Find where the given text appears and provide that cell's center as (X, Y) coordinate. 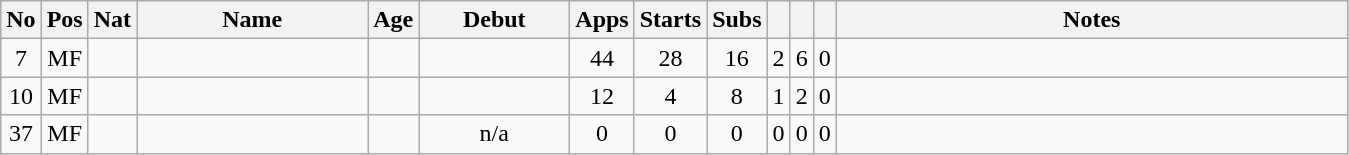
10 (21, 96)
Age (394, 20)
28 (670, 58)
8 (737, 96)
Apps (602, 20)
Starts (670, 20)
Name (252, 20)
12 (602, 96)
4 (670, 96)
44 (602, 58)
37 (21, 134)
n/a (494, 134)
Nat (112, 20)
1 (778, 96)
7 (21, 58)
Debut (494, 20)
6 (802, 58)
Subs (737, 20)
Notes (1092, 20)
16 (737, 58)
Pos (64, 20)
No (21, 20)
